Capture the cell that displays the provided text and extract its [X, Y] central coordinate. 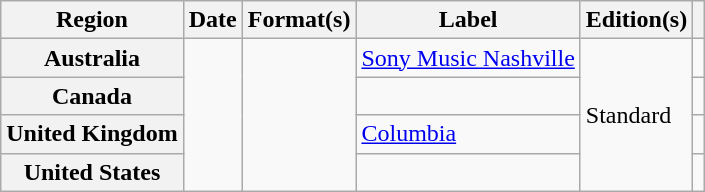
Sony Music Nashville [468, 58]
Standard [636, 115]
Edition(s) [636, 20]
Label [468, 20]
Format(s) [299, 20]
Region [92, 20]
Date [212, 20]
Columbia [468, 134]
Canada [92, 96]
Australia [92, 58]
United States [92, 172]
United Kingdom [92, 134]
